Detect which cell encompasses the target text, then output its [x, y] center coordinate. 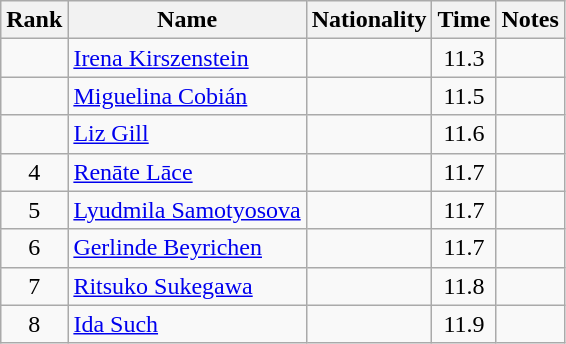
11.6 [464, 134]
Rank [34, 20]
4 [34, 172]
Notes [530, 20]
Ritsuko Sukegawa [187, 286]
6 [34, 248]
11.9 [464, 324]
Lyudmila Samotyosova [187, 210]
Renāte Lāce [187, 172]
Nationality [369, 20]
11.3 [464, 58]
Irena Kirszenstein [187, 58]
7 [34, 286]
8 [34, 324]
11.5 [464, 96]
Liz Gill [187, 134]
Time [464, 20]
Ida Such [187, 324]
Name [187, 20]
Miguelina Cobián [187, 96]
Gerlinde Beyrichen [187, 248]
5 [34, 210]
11.8 [464, 286]
